Determine the (x, y) coordinate at the center of the cell enclosing the given text.  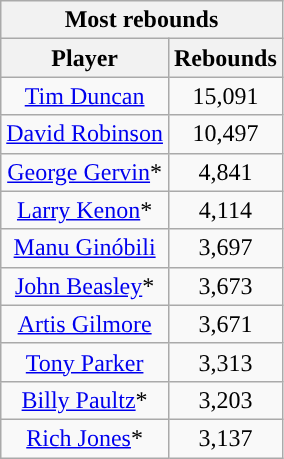
4,841 (225, 172)
Artis Gilmore (85, 324)
3,697 (225, 248)
Tim Duncan (85, 96)
3,137 (225, 438)
Most rebounds (142, 20)
3,671 (225, 324)
4,114 (225, 210)
Player (85, 58)
Rich Jones* (85, 438)
Rebounds (225, 58)
Tony Parker (85, 362)
10,497 (225, 134)
George Gervin* (85, 172)
Billy Paultz* (85, 400)
Manu Ginóbili (85, 248)
3,673 (225, 286)
Larry Kenon* (85, 210)
3,203 (225, 400)
15,091 (225, 96)
3,313 (225, 362)
John Beasley* (85, 286)
David Robinson (85, 134)
